Pinpoint the cell where the given text exists, returning its [X, Y] midpoint coordinate. 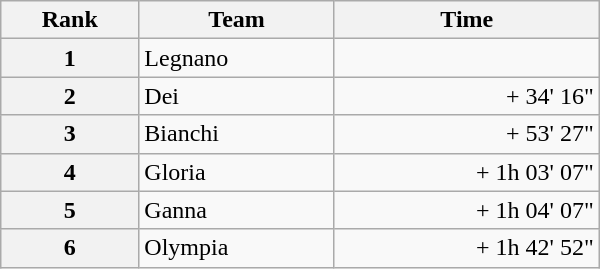
Olympia [237, 248]
Time [466, 20]
+ 1h 04' 07" [466, 210]
+ 1h 42' 52" [466, 248]
Bianchi [237, 134]
Team [237, 20]
+ 1h 03' 07" [466, 172]
4 [70, 172]
Dei [237, 96]
3 [70, 134]
5 [70, 210]
Gloria [237, 172]
Legnano [237, 58]
+ 34' 16" [466, 96]
+ 53' 27" [466, 134]
2 [70, 96]
Rank [70, 20]
Ganna [237, 210]
6 [70, 248]
1 [70, 58]
